Locate the cell with the specified text and output its (X, Y) center coordinate. 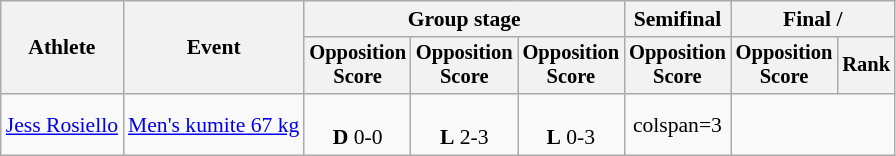
Rank (866, 66)
Event (214, 48)
Athlete (62, 48)
L 2-3 (464, 124)
Final / (813, 19)
D 0-0 (358, 124)
Semifinal (678, 19)
Group stage (464, 19)
L 0-3 (572, 124)
Men's kumite 67 kg (214, 124)
Jess Rosiello (62, 124)
colspan=3 (678, 124)
